Search for the cell housing the specified text and yield its (x, y) center coordinate. 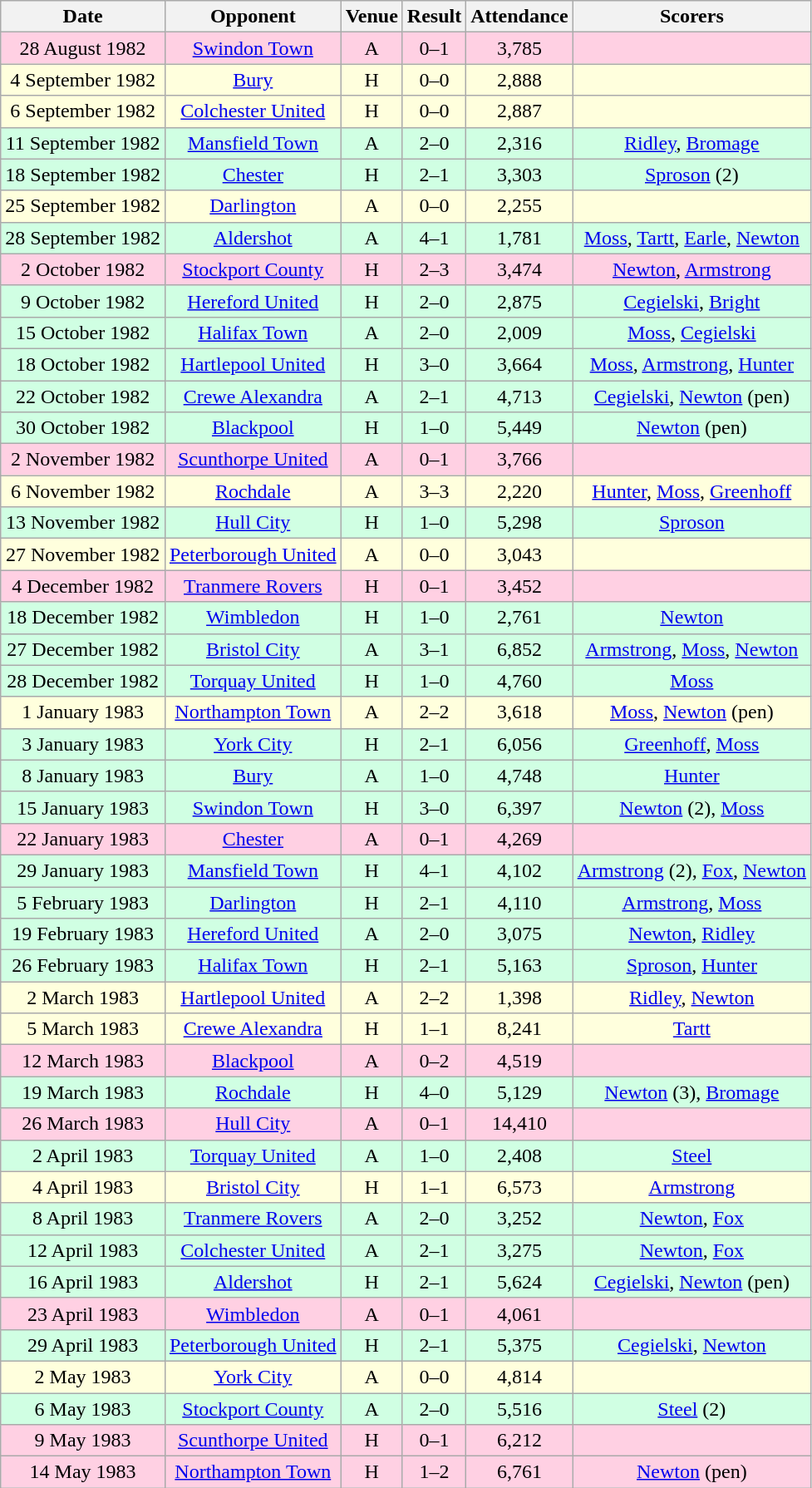
2,009 (519, 333)
Cegielski, Bright (691, 301)
Newton (691, 618)
Moss, Cegielski (691, 333)
4,760 (519, 681)
Newton, Armstrong (691, 269)
Steel (2) (691, 1409)
13 November 1982 (83, 523)
Tartt (691, 1029)
3 January 1983 (83, 744)
28 September 1982 (83, 238)
3–3 (434, 491)
6,852 (519, 649)
8,241 (519, 1029)
Hunter, Moss, Greenhoff (691, 491)
28 August 1982 (83, 48)
6,056 (519, 744)
2,408 (519, 1155)
6,573 (519, 1187)
27 December 1982 (83, 649)
Cegielski, Newton (691, 1345)
11 September 1982 (83, 143)
6,761 (519, 1472)
6,397 (519, 807)
15 January 1983 (83, 807)
4,110 (519, 902)
Moss (691, 681)
5,516 (519, 1409)
Armstrong (2), Fox, Newton (691, 870)
9 May 1983 (83, 1441)
28 December 1982 (83, 681)
2 March 1983 (83, 998)
26 March 1983 (83, 1124)
Ridley, Newton (691, 998)
22 January 1983 (83, 839)
6 September 1982 (83, 111)
3,075 (519, 934)
5,298 (519, 523)
Newton (3), Bromage (691, 1092)
Sproson (2) (691, 175)
Sproson (691, 523)
4–0 (434, 1092)
2–3 (434, 269)
2 May 1983 (83, 1377)
Ridley, Bromage (691, 143)
Result (434, 17)
19 March 1983 (83, 1092)
12 April 1983 (83, 1250)
9 October 1982 (83, 301)
12 March 1983 (83, 1061)
Armstrong, Moss (691, 902)
26 February 1983 (83, 966)
2,875 (519, 301)
Venue (372, 17)
3,303 (519, 175)
5,163 (519, 966)
14 May 1983 (83, 1472)
15 October 1982 (83, 333)
29 April 1983 (83, 1345)
Newton, Ridley (691, 934)
3,252 (519, 1219)
5,375 (519, 1345)
0–2 (434, 1061)
2,888 (519, 80)
Armstrong (691, 1187)
5,624 (519, 1282)
1,398 (519, 998)
8 January 1983 (83, 776)
Newton (2), Moss (691, 807)
3,618 (519, 712)
1–2 (434, 1472)
Moss, Newton (pen) (691, 712)
18 October 1982 (83, 364)
2 October 1982 (83, 269)
8 April 1983 (83, 1219)
3,275 (519, 1250)
2,255 (519, 206)
Opponent (253, 17)
3,474 (519, 269)
5 March 1983 (83, 1029)
Greenhoff, Moss (691, 744)
Scorers (691, 17)
6,212 (519, 1441)
Moss, Armstrong, Hunter (691, 364)
29 January 1983 (83, 870)
3–1 (434, 649)
27 November 1982 (83, 554)
1 January 1983 (83, 712)
2 November 1982 (83, 460)
19 February 1983 (83, 934)
Hunter (691, 776)
2,887 (519, 111)
2,220 (519, 491)
23 April 1983 (83, 1313)
4 September 1982 (83, 80)
3,664 (519, 364)
Steel (691, 1155)
22 October 1982 (83, 397)
1,781 (519, 238)
5,449 (519, 428)
18 December 1982 (83, 618)
4,713 (519, 397)
5 February 1983 (83, 902)
3,452 (519, 586)
4,102 (519, 870)
6 November 1982 (83, 491)
25 September 1982 (83, 206)
3,043 (519, 554)
4,061 (519, 1313)
30 October 1982 (83, 428)
Armstrong, Moss, Newton (691, 649)
4,814 (519, 1377)
18 September 1982 (83, 175)
14,410 (519, 1124)
4 December 1982 (83, 586)
4 April 1983 (83, 1187)
4,269 (519, 839)
5,129 (519, 1092)
Attendance (519, 17)
3,766 (519, 460)
4,519 (519, 1061)
Moss, Tartt, Earle, Newton (691, 238)
Date (83, 17)
4,748 (519, 776)
Sproson, Hunter (691, 966)
2,761 (519, 618)
16 April 1983 (83, 1282)
3,785 (519, 48)
6 May 1983 (83, 1409)
2 April 1983 (83, 1155)
2,316 (519, 143)
